For the text-containing cell, return its midpoint in (x, y) coordinate format. 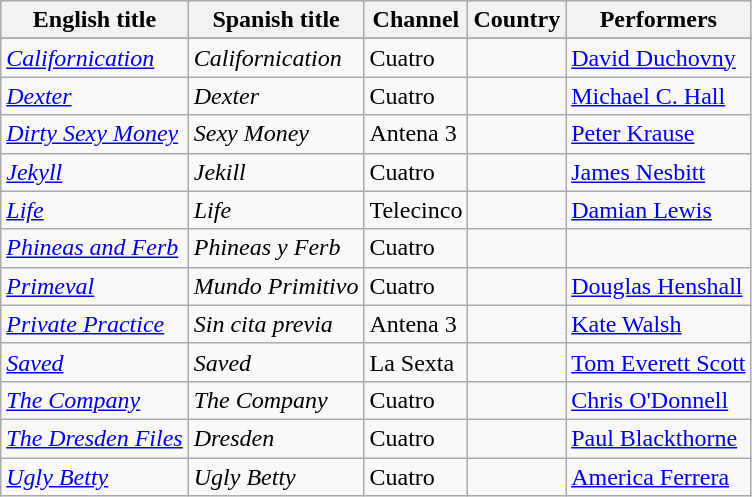
Phineas y Ferb (276, 248)
Channel (416, 20)
Damian Lewis (658, 210)
Peter Krause (658, 134)
Mundo Primitivo (276, 286)
Douglas Henshall (658, 286)
English title (94, 20)
Sin cita previa (276, 324)
America Ferrera (658, 477)
Primeval (94, 286)
La Sexta (416, 362)
Michael C. Hall (658, 96)
Jekyll (94, 172)
Chris O'Donnell (658, 400)
Dresden (276, 438)
Dirty Sexy Money (94, 134)
Kate Walsh (658, 324)
Tom Everett Scott (658, 362)
David Duchovny (658, 58)
Spanish title (276, 20)
Phineas and Ferb (94, 248)
Performers (658, 20)
Sexy Money (276, 134)
Country (517, 20)
The Dresden Files (94, 438)
Paul Blackthorne (658, 438)
James Nesbitt (658, 172)
Telecinco (416, 210)
Jekill (276, 172)
Private Practice (94, 324)
